Scan for the cell matching the given text and deliver its (x, y) coordinate at center. 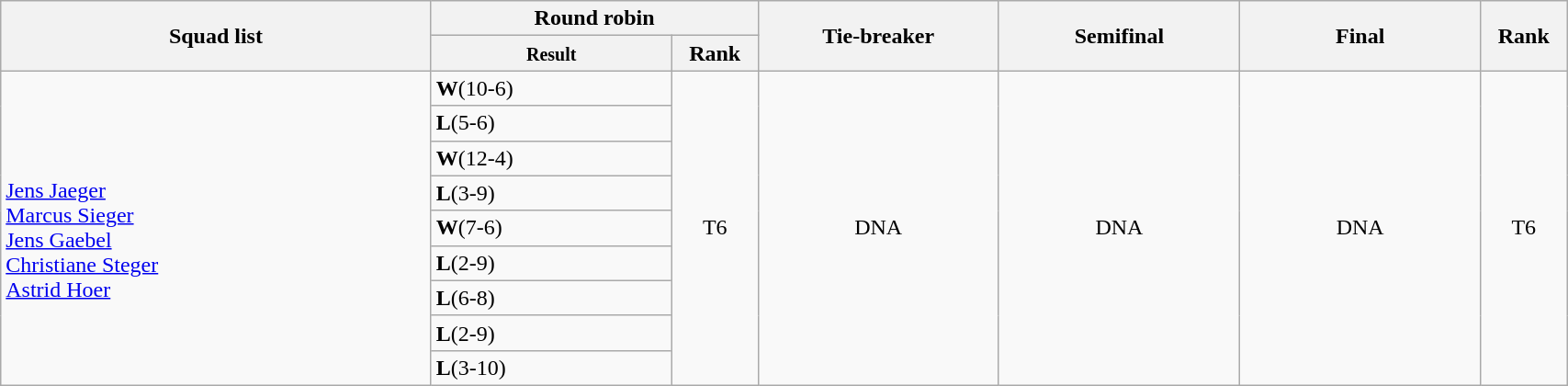
W(10-6) (551, 88)
L(3-10) (551, 368)
Tie-breaker (878, 36)
Final (1360, 36)
L(6-8) (551, 298)
Squad list (216, 36)
L(3-9) (551, 193)
Result (551, 53)
Jens JaegerMarcus SiegerJens GaebelChristiane StegerAstrid Hoer (216, 228)
W(12-4) (551, 158)
Round robin (594, 18)
Semifinal (1119, 36)
L(5-6) (551, 123)
W(7-6) (551, 228)
